Search for the cell housing the specified text and yield its [X, Y] center coordinate. 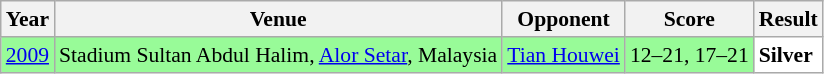
Stadium Sultan Abdul Halim, Alor Setar, Malaysia [278, 55]
Opponent [564, 19]
2009 [28, 55]
Silver [788, 55]
Score [690, 19]
Result [788, 19]
Venue [278, 19]
Year [28, 19]
12–21, 17–21 [690, 55]
Tian Houwei [564, 55]
